Detect which cell encompasses the target text, then output its [x, y] center coordinate. 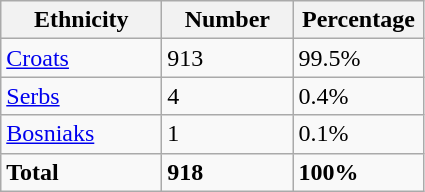
1 [228, 134]
Percentage [358, 20]
Total [82, 172]
913 [228, 58]
100% [358, 172]
918 [228, 172]
4 [228, 96]
Bosniaks [82, 134]
Ethnicity [82, 20]
Number [228, 20]
0.4% [358, 96]
Croats [82, 58]
0.1% [358, 134]
99.5% [358, 58]
Serbs [82, 96]
